Provide the (x, y) coordinate of the cell's center where the given text is located.  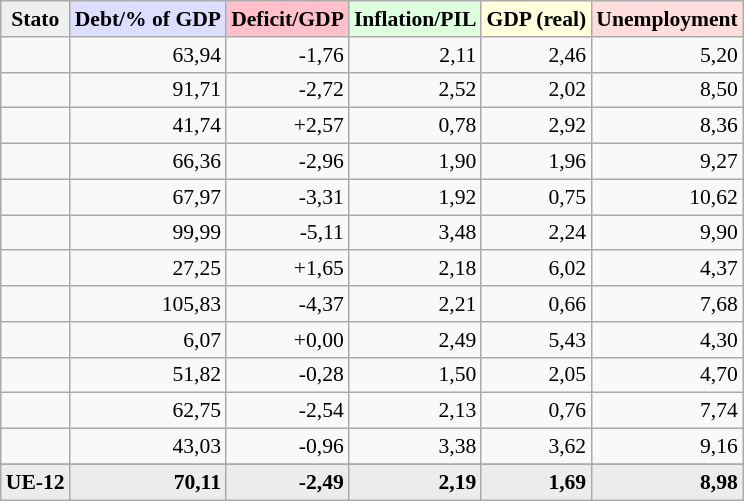
27,25 (148, 269)
3,38 (415, 447)
99,99 (148, 233)
66,36 (148, 162)
5,20 (667, 55)
Debt/% of GDP (148, 19)
5,43 (536, 340)
UE-12 (36, 482)
2,46 (536, 55)
8,36 (667, 126)
62,75 (148, 411)
2,18 (415, 269)
-5,11 (288, 233)
0,76 (536, 411)
-3,31 (288, 197)
2,24 (536, 233)
4,30 (667, 340)
1,92 (415, 197)
1,90 (415, 162)
9,27 (667, 162)
0,78 (415, 126)
2,05 (536, 375)
2,21 (415, 304)
4,37 (667, 269)
8,50 (667, 90)
8,98 (667, 482)
Inflation/PIL (415, 19)
+1,65 (288, 269)
2,92 (536, 126)
-2,72 (288, 90)
0,75 (536, 197)
Stato (36, 19)
-1,76 (288, 55)
-0,28 (288, 375)
6,07 (148, 340)
+0,00 (288, 340)
51,82 (148, 375)
63,94 (148, 55)
1,50 (415, 375)
2,13 (415, 411)
Deficit/GDP (288, 19)
2,19 (415, 482)
Unemployment (667, 19)
6,02 (536, 269)
2,11 (415, 55)
-2,49 (288, 482)
9,90 (667, 233)
4,70 (667, 375)
-2,54 (288, 411)
0,66 (536, 304)
3,62 (536, 447)
2,52 (415, 90)
41,74 (148, 126)
+2,57 (288, 126)
3,48 (415, 233)
1,69 (536, 482)
2,49 (415, 340)
91,71 (148, 90)
67,97 (148, 197)
GDP (real) (536, 19)
7,68 (667, 304)
-0,96 (288, 447)
10,62 (667, 197)
2,02 (536, 90)
105,83 (148, 304)
1,96 (536, 162)
43,03 (148, 447)
-4,37 (288, 304)
70,11 (148, 482)
7,74 (667, 411)
-2,96 (288, 162)
9,16 (667, 447)
